Return the [X, Y] coordinate for the center point of the cell that contains the specified text.  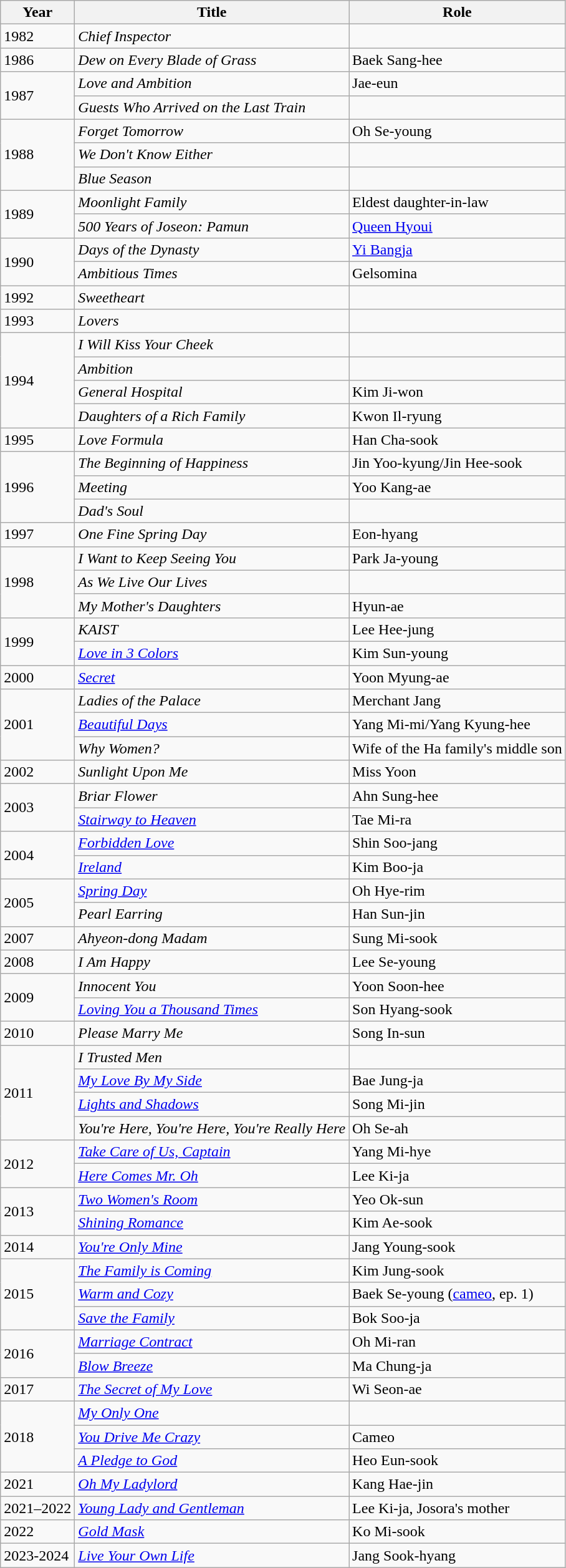
Jae-eun [458, 84]
1989 [37, 214]
I Will Kiss Your Cheek [212, 345]
Guests Who Arrived on the Last Train [212, 107]
Days of the Dynasty [212, 249]
Here Comes Mr. Oh [212, 1176]
1986 [37, 60]
Chief Inspector [212, 36]
1992 [37, 298]
Wi Seon-ae [458, 1389]
Jang Young-sook [458, 1247]
My Mother's Daughters [212, 606]
Cameo [458, 1436]
1993 [37, 321]
Yoon Soon-hee [458, 985]
1997 [37, 535]
Secret [212, 677]
My Only One [212, 1413]
Ko Mi-sook [458, 1532]
As We Live Our Lives [212, 582]
2021 [37, 1484]
Warm and Cozy [212, 1294]
We Don't Know Either [212, 155]
Marriage Contract [212, 1342]
Hyun-ae [458, 606]
Lovers [212, 321]
Shining Romance [212, 1223]
1987 [37, 95]
Dew on Every Blade of Grass [212, 60]
Forget Tomorrow [212, 131]
Year [37, 12]
I Trusted Men [212, 1057]
2004 [37, 855]
I Want to Keep Seeing You [212, 558]
2009 [37, 997]
Save the Family [212, 1318]
The Beginning of Happiness [212, 463]
You're Only Mine [212, 1247]
Han Sun-jin [458, 914]
1982 [37, 36]
Gelsomina [458, 273]
2023-2024 [37, 1556]
Meeting [212, 487]
2014 [37, 1247]
1995 [37, 440]
Two Women's Room [212, 1199]
Kim Sun-young [458, 653]
Baek Sang-hee [458, 60]
Jin Yoo-kyung/Jin Hee-sook [458, 463]
1988 [37, 155]
Shin Soo-jang [458, 843]
1998 [37, 582]
Yoon Myung-ae [458, 677]
Lee Ki-ja, Josora's mother [458, 1508]
2011 [37, 1093]
You Drive Me Crazy [212, 1436]
Park Ja-young [458, 558]
Eldest daughter-in-law [458, 202]
Eon-hyang [458, 535]
My Love By My Side [212, 1081]
Kwon Il-ryung [458, 416]
2010 [37, 1033]
Briar Flower [212, 796]
Ireland [212, 867]
2016 [37, 1353]
Love Formula [212, 440]
2000 [37, 677]
The Family is Coming [212, 1270]
Title [212, 12]
Son Hyang-sook [458, 1009]
Yang Mi-hye [458, 1152]
Dad's Soul [212, 511]
Pearl Earring [212, 914]
Oh My Ladylord [212, 1484]
Sung Mi-sook [458, 938]
Lee Hee-jung [458, 629]
Spring Day [212, 891]
Baek Se-young (cameo, ep. 1) [458, 1294]
2022 [37, 1532]
One Fine Spring Day [212, 535]
Live Your Own Life [212, 1556]
2017 [37, 1389]
Ahyeon-dong Madam [212, 938]
Stairway to Heaven [212, 820]
Sweetheart [212, 298]
Role [458, 12]
Kim Boo-ja [458, 867]
Love and Ambition [212, 84]
2007 [37, 938]
Take Care of Us, Captain [212, 1152]
Kim Ae-sook [458, 1223]
Merchant Jang [458, 701]
Young Lady and Gentleman [212, 1508]
Queen Hyoui [458, 226]
2001 [37, 725]
KAIST [212, 629]
Love in 3 Colors [212, 653]
General Hospital [212, 392]
Moonlight Family [212, 202]
Bok Soo-ja [458, 1318]
Oh Hye-rim [458, 891]
Why Women? [212, 748]
Kang Hae-jin [458, 1484]
Blue Season [212, 178]
2021–2022 [37, 1508]
Jang Sook-hyang [458, 1556]
Sunlight Upon Me [212, 772]
Miss Yoon [458, 772]
Ma Chung-ja [458, 1365]
2018 [37, 1436]
Ambitious Times [212, 273]
Innocent You [212, 985]
Blow Breeze [212, 1365]
Kim Jung-sook [458, 1270]
A Pledge to God [212, 1461]
Bae Jung-ja [458, 1081]
The Secret of My Love [212, 1389]
Oh Se-ah [458, 1128]
Loving You a Thousand Times [212, 1009]
2012 [37, 1164]
Heo Eun-sook [458, 1461]
Song In-sun [458, 1033]
Lee Se-young [458, 962]
1994 [37, 380]
Gold Mask [212, 1532]
Yi Bangja [458, 249]
Han Cha-sook [458, 440]
I Am Happy [212, 962]
2015 [37, 1294]
Kim Ji-won [458, 392]
Yang Mi-mi/Yang Kyung-hee [458, 725]
Daughters of a Rich Family [212, 416]
1990 [37, 261]
Yoo Kang-ae [458, 487]
Ahn Sung-hee [458, 796]
You're Here, You're Here, You're Really Here [212, 1128]
Yeo Ok-sun [458, 1199]
2003 [37, 808]
Song Mi-jin [458, 1105]
500 Years of Joseon: Pamun [212, 226]
2002 [37, 772]
Lights and Shadows [212, 1105]
Oh Mi-ran [458, 1342]
1996 [37, 487]
Lee Ki-ja [458, 1176]
2008 [37, 962]
2005 [37, 903]
Beautiful Days [212, 725]
Forbidden Love [212, 843]
1999 [37, 641]
Oh Se-young [458, 131]
2013 [37, 1211]
Ambition [212, 369]
Please Marry Me [212, 1033]
Wife of the Ha family's middle son [458, 748]
Ladies of the Palace [212, 701]
Tae Mi-ra [458, 820]
